Extract the [x, y] coordinate from the center of the cell holding the provided text.  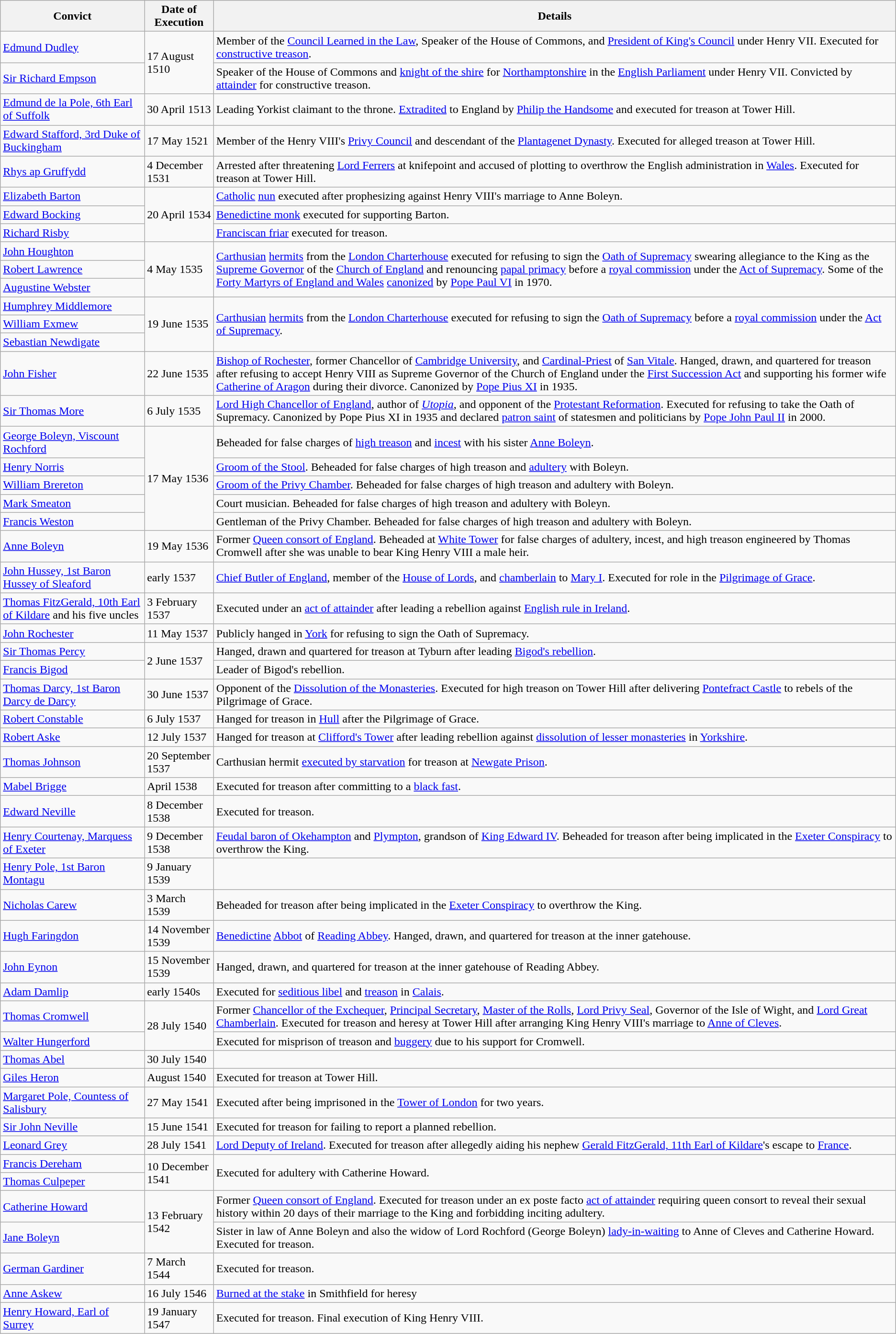
2 June 1537 [179, 660]
Sir Richard Empson [73, 79]
William Exmew [73, 324]
9 December 1538 [179, 843]
6 July 1535 [179, 411]
Edmund Dudley [73, 47]
4 December 1531 [179, 171]
Executed for treason at Tower Hill. [554, 1077]
Executed for treason. Final execution of King Henry VIII. [554, 1318]
Adam Damlip [73, 992]
Robert Constable [73, 719]
19 June 1535 [179, 324]
17 May 1521 [179, 141]
7 March 1544 [179, 1269]
Burned at the stake in Smithfield for heresy [554, 1293]
Hugh Faringdon [73, 936]
14 November 1539 [179, 936]
Anne Askew [73, 1293]
Walter Hungerford [73, 1041]
Thomas Abel [73, 1059]
Giles Heron [73, 1077]
Franciscan friar executed for treason. [554, 233]
John Houghton [73, 251]
3 February 1537 [179, 608]
Sebastian Newdigate [73, 342]
20 April 1534 [179, 215]
Augustine Webster [73, 287]
Francis Weston [73, 521]
Executed for treason for failing to report a planned rebellion. [554, 1127]
Benedictine Abbot of Reading Abbey. Hanged, drawn, and quartered for treason at the inner gatehouse. [554, 936]
Groom of the Stool. Beheaded for false charges of high treason and adultery with Boleyn. [554, 467]
Thomas Darcy, 1st Baron Darcy de Darcy [73, 694]
Nicholas Carew [73, 905]
Leading Yorkist claimant to the throne. Extradited to England by Philip the Handsome and executed for treason at Tower Hill. [554, 109]
3 March 1539 [179, 905]
28 July 1541 [179, 1145]
Henry Norris [73, 467]
Hanged for treason at Clifford's Tower after leading rebellion against dissolution of lesser monasteries in Yorkshire. [554, 737]
John Eynon [73, 967]
Rhys ap Gruffydd [73, 171]
12 July 1537 [179, 737]
20 September 1537 [179, 762]
30 June 1537 [179, 694]
Sir John Neville [73, 1127]
John Rochester [73, 633]
Sir Thomas Percy [73, 651]
Henry Courtenay, Marquess of Exeter [73, 843]
9 January 1539 [179, 873]
Thomas Culpeper [73, 1182]
22 June 1535 [179, 373]
13 February 1542 [179, 1222]
10 December 1541 [179, 1173]
6 July 1537 [179, 719]
Henry Howard, Earl of Surrey [73, 1318]
Catherine Howard [73, 1207]
Executed for adultery with Catherine Howard. [554, 1173]
Thomas FitzGerald, 10th Earl of Kildare and his five uncles [73, 608]
Francis Dereham [73, 1164]
Edward Stafford, 3rd Duke of Buckingham [73, 141]
Details [554, 16]
Thomas Cromwell [73, 1016]
27 May 1541 [179, 1102]
John Fisher [73, 373]
early 1540s [179, 992]
Hanged, drawn and quartered for treason at Tyburn after leading Bigod's rebellion. [554, 651]
Elizabeth Barton [73, 196]
17 May 1536 [179, 479]
Groom of the Privy Chamber. Beheaded for false charges of high treason and adultery with Boleyn. [554, 485]
Edmund de la Pole, 6th Earl of Suffolk [73, 109]
Edward Bocking [73, 215]
Hanged, drawn, and quartered for treason at the inner gatehouse of Reading Abbey. [554, 967]
Richard Risby [73, 233]
Lord Deputy of Ireland. Executed for treason after allegedly aiding his nephew Gerald FitzGerald, 11th Earl of Kildare's escape to France. [554, 1145]
Carthusian hermit executed by starvation for treason at Newgate Prison. [554, 762]
Leader of Bigod's rebellion. [554, 669]
early 1537 [179, 577]
17 August 1510 [179, 63]
15 November 1539 [179, 967]
German Gardiner [73, 1269]
Date of Execution [179, 16]
Robert Aske [73, 737]
15 June 1541 [179, 1127]
Humphrey Middlemore [73, 306]
Gentleman of the Privy Chamber. Beheaded for false charges of high treason and adultery with Boleyn. [554, 521]
Executed under an act of attainder after leading a rebellion against English rule in Ireland. [554, 608]
Jane Boleyn [73, 1237]
Publicly hanged in York for refusing to sign the Oath of Supremacy. [554, 633]
April 1538 [179, 787]
Robert Lawrence [73, 269]
30 July 1540 [179, 1059]
John Hussey, 1st Baron Hussey of Sleaford [73, 577]
Henry Pole, 1st Baron Montagu [73, 873]
Margaret Pole, Countess of Salisbury [73, 1102]
Convict [73, 16]
Member of the Henry VIII's Privy Council and descendant of the Plantagenet Dynasty. Executed for alleged treason at Tower Hill. [554, 141]
19 January 1547 [179, 1318]
28 July 1540 [179, 1026]
William Brereton [73, 485]
Executed for seditious libel and treason in Calais. [554, 992]
Executed for treason after committing to a black fast. [554, 787]
Chief Butler of England, member of the House of Lords, and chamberlain to Mary I. Executed for role in the Pilgrimage of Grace. [554, 577]
Thomas Johnson [73, 762]
Benedictine monk executed for supporting Barton. [554, 215]
Edward Neville [73, 811]
Mark Smeaton [73, 503]
George Boleyn, Viscount Rochford [73, 442]
Mabel Brigge [73, 787]
Francis Bigod [73, 669]
Leonard Grey [73, 1145]
Executed for misprison of treason and buggery due to his support for Cromwell. [554, 1041]
Court musician. Beheaded for false charges of high treason and adultery with Boleyn. [554, 503]
Executed after being imprisoned in the Tower of London for two years. [554, 1102]
8 December 1538 [179, 811]
Beheaded for false charges of high treason and incest with his sister Anne Boleyn. [554, 442]
30 April 1513 [179, 109]
August 1540 [179, 1077]
Beheaded for treason after being implicated in the Exeter Conspiracy to overthrow the King. [554, 905]
19 May 1536 [179, 546]
Sir Thomas More [73, 411]
Hanged for treason in Hull after the Pilgrimage of Grace. [554, 719]
Anne Boleyn [73, 546]
4 May 1535 [179, 269]
16 July 1546 [179, 1293]
11 May 1537 [179, 633]
Catholic nun executed after prophesizing against Henry VIII's marriage to Anne Boleyn. [554, 196]
